Determine the [x, y] coordinate at the center of the cell enclosing the given text.  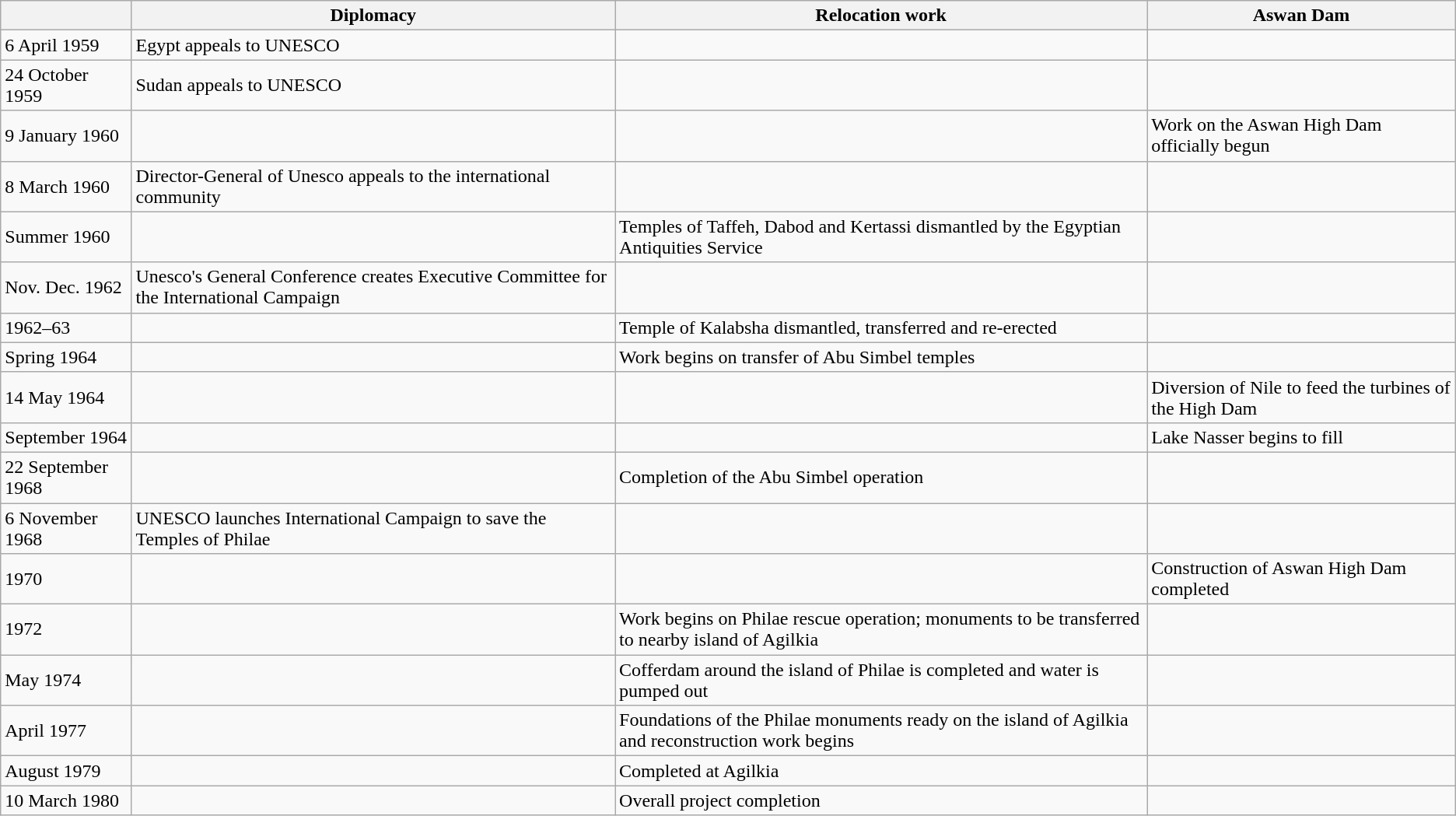
August 1979 [66, 771]
Work begins on Philae rescue operation; monuments to be transferred to nearby island of Agilkia [881, 630]
Sudan appeals to UNESCO [373, 86]
Cofferdam around the island of Philae is completed and water is pumped out [881, 680]
Completed at Agilkia [881, 771]
Spring 1964 [66, 357]
Work on the Aswan High Dam officially begun [1301, 135]
UNESCO launches International Campaign to save the Temples of Philae [373, 527]
Aswan Dam [1301, 16]
Completion of the Abu Simbel operation [881, 478]
24 October 1959 [66, 86]
April 1977 [66, 731]
6 April 1959 [66, 45]
Work begins on transfer of Abu Simbel temples [881, 357]
9 January 1960 [66, 135]
Egypt appeals to UNESCO [373, 45]
1972 [66, 630]
Nov. Dec. 1962 [66, 288]
Unesco's General Conference creates Executive Committee for the International Campaign [373, 288]
Foundations of the Philae monuments ready on the island of Agilkia and reconstruction work begins [881, 731]
May 1974 [66, 680]
Construction of Aswan High Dam completed [1301, 579]
1970 [66, 579]
Overall project completion [881, 800]
1962–63 [66, 327]
8 March 1960 [66, 187]
10 March 1980 [66, 800]
Summer 1960 [66, 236]
Temples of Taffeh, Dabod and Kertassi dismantled by the Egyptian Antiquities Service [881, 236]
Diversion of Nile to feed the turbines of the High Dam [1301, 397]
Director-General of Unesco appeals to the international community [373, 187]
Relocation work [881, 16]
September 1964 [66, 437]
6 November 1968 [66, 527]
22 September 1968 [66, 478]
Temple of Kalabsha dismantled, transferred and re-erected [881, 327]
Lake Nasser begins to fill [1301, 437]
Diplomacy [373, 16]
14 May 1964 [66, 397]
